Output the (X, Y) coordinate of the center of the cell containing the given text.  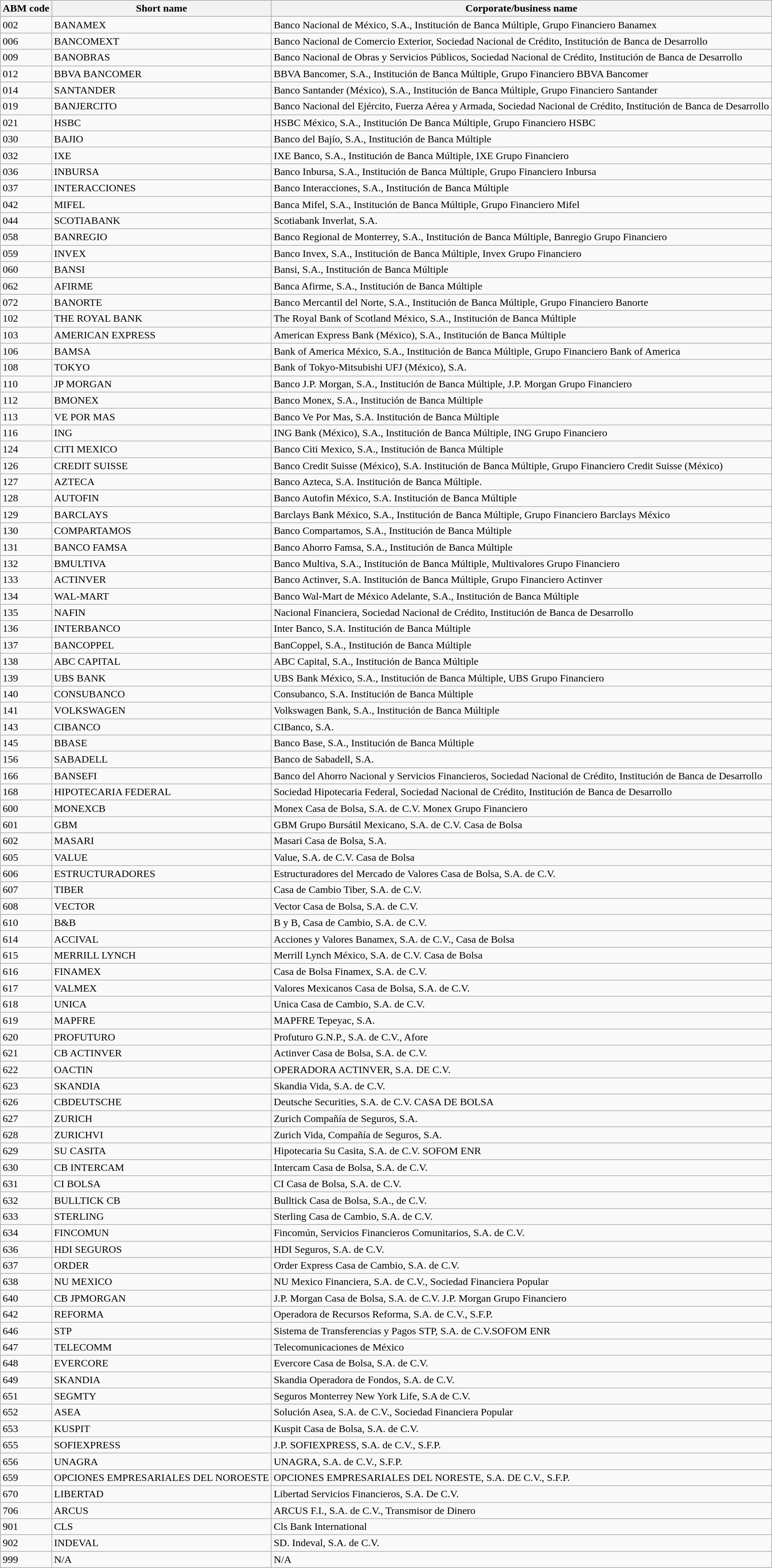
KUSPIT (161, 1429)
PROFUTURO (161, 1037)
IXE Banco, S.A., Institución de Banca Múltiple, IXE Grupo Financiero (522, 155)
CIBanco, S.A. (522, 727)
634 (26, 1233)
MIFEL (161, 205)
059 (26, 253)
BARCLAYS (161, 515)
Intercam Casa de Bolsa, S.A. de C.V. (522, 1167)
INVEX (161, 253)
Monex Casa de Bolsa, S.A. de C.V. Monex Grupo Financiero (522, 808)
138 (26, 661)
627 (26, 1119)
Nacional Financiera, Sociedad Nacional de Crédito, Institución de Banca de Desarrollo (522, 612)
Masari Casa de Bolsa, S.A. (522, 841)
Short name (161, 9)
SCOTIABANK (161, 221)
ABC Capital, S.A., Institución de Banca Múltiple (522, 661)
623 (26, 1086)
628 (26, 1135)
Evercore Casa de Bolsa, S.A. de C.V. (522, 1363)
Cls Bank International (522, 1527)
Deutsche Securities, S.A. de C.V. CASA DE BOLSA (522, 1102)
J.P. SOFIEXPRESS, S.A. de C.V., S.F.P. (522, 1445)
Banco Multiva, S.A., Institución de Banca Múltiple, Multivalores Grupo Financiero (522, 564)
TELECOMM (161, 1347)
SABADELL (161, 760)
Banco de Sabadell, S.A. (522, 760)
SU CASITA (161, 1151)
600 (26, 808)
INDEVAL (161, 1543)
Skandia Vida, S.A. de C.V. (522, 1086)
CREDIT SUISSE (161, 465)
ACCIVAL (161, 939)
NU MEXICO (161, 1282)
009 (26, 57)
EVERCORE (161, 1363)
999 (26, 1559)
Hipotecaria Su Casita, S.A. de C.V. SOFOM ENR (522, 1151)
108 (26, 368)
Banco Ve Por Mas, S.A. Institución de Banca Múltiple (522, 416)
VECTOR (161, 906)
Profuturo G.N.P., S.A. de C.V., Afore (522, 1037)
MERRILL LYNCH (161, 955)
060 (26, 270)
131 (26, 547)
143 (26, 727)
UBS BANK (161, 678)
BBVA Bancomer, S.A., Institución de Banca Múltiple, Grupo Financiero BBVA Bancomer (522, 74)
642 (26, 1315)
607 (26, 890)
706 (26, 1510)
CB JPMORGAN (161, 1298)
610 (26, 923)
640 (26, 1298)
REFORMA (161, 1315)
126 (26, 465)
GBM Grupo Bursátil Mexicano, S.A. de C.V. Casa de Bolsa (522, 825)
BULLTICK CB (161, 1200)
Banco Credit Suisse (México), S.A. Institución de Banca Múltiple, Grupo Financiero Credit Suisse (México) (522, 465)
621 (26, 1053)
Bulltick Casa de Bolsa, S.A., de C.V. (522, 1200)
OPCIONES EMPRESARIALES DEL NORESTE, S.A. DE C.V., S.F.P. (522, 1478)
MASARI (161, 841)
Banco Regional de Monterrey, S.A., Institución de Banca Múltiple, Banregio Grupo Financiero (522, 237)
631 (26, 1184)
OPCIONES EMPRESARIALES DEL NOROESTE (161, 1478)
ZURICHVI (161, 1135)
629 (26, 1151)
127 (26, 482)
649 (26, 1380)
Banco Santander (México), S.A., Institución de Banca Múltiple, Grupo Financiero Santander (522, 90)
618 (26, 1004)
Value, S.A. de C.V. Casa de Bolsa (522, 857)
032 (26, 155)
BanCoppel, S.A., Institución de Banca Múltiple (522, 645)
Banco Nacional del Ejército, Fuerza Aérea y Armada, Sociedad Nacional de Crédito, Institución de Banca de Desarrollo (522, 106)
021 (26, 123)
656 (26, 1461)
Banco del Ahorro Nacional y Servicios Financieros, Sociedad Nacional de Crédito, Institución de Banca de Desarrollo (522, 776)
J.P. Morgan Casa de Bolsa, S.A. de C.V. J.P. Morgan Grupo Financiero (522, 1298)
128 (26, 498)
Telecomunicaciones de México (522, 1347)
Banco Ahorro Famsa, S.A., Institución de Banca Múltiple (522, 547)
CIBANCO (161, 727)
Banco Compartamos, S.A., Institución de Banca Múltiple (522, 531)
BMULTIVA (161, 564)
UNICA (161, 1004)
ARCUS F.I., S.A. de C.V., Transmisor de Dinero (522, 1510)
Banco del Bajío, S.A., Institución de Banca Múltiple (522, 139)
UBS Bank México, S.A., Institución de Banca Múltiple, UBS Grupo Financiero (522, 678)
INBURSA (161, 172)
062 (26, 286)
COMPARTAMOS (161, 531)
OPERADORA ACTINVER, S.A. DE C.V. (522, 1070)
Banco Invex, S.A., Institución de Banca Múltiple, Invex Grupo Financiero (522, 253)
002 (26, 25)
902 (26, 1543)
606 (26, 874)
Sistema de Transferencias y Pagos STP, S.A. de C.V.SOFOM ENR (522, 1331)
Banco Mercantil del Norte, S.A., Institución de Banca Múltiple, Grupo Financiero Banorte (522, 302)
145 (26, 743)
637 (26, 1266)
626 (26, 1102)
651 (26, 1396)
Estructuradores del Mercado de Valores Casa de Bolsa, S.A. de C.V. (522, 874)
Banco Base, S.A., Institución de Banca Múltiple (522, 743)
135 (26, 612)
168 (26, 792)
Fincomún, Servicios Financieros Comunitarios, S.A. de C.V. (522, 1233)
CBDEUTSCHE (161, 1102)
139 (26, 678)
652 (26, 1412)
Sociedad Hipotecaria Federal, Sociedad Nacional de Crédito, Institución de Banca de Desarrollo (522, 792)
BBVA BANCOMER (161, 74)
UNAGRA, S.A. de C.V., S.F.P. (522, 1461)
HDI Seguros, S.A. de C.V. (522, 1249)
American Express Bank (México), S.A., Institución de Banca Múltiple (522, 335)
ESTRUCTURADORES (161, 874)
646 (26, 1331)
042 (26, 205)
ZURICH (161, 1119)
FINAMEX (161, 971)
THE ROYAL BANK (161, 319)
HSBC México, S.A., Institución De Banca Múltiple, Grupo Financiero HSBC (522, 123)
Order Express Casa de Cambio, S.A. de C.V. (522, 1266)
620 (26, 1037)
BMONEX (161, 400)
Scotiabank Inverlat, S.A. (522, 221)
NAFIN (161, 612)
BAJIO (161, 139)
Solución Asea, S.A. de C.V., Sociedad Financiera Popular (522, 1412)
BANSEFI (161, 776)
112 (26, 400)
BANAMEX (161, 25)
Banco Azteca, S.A. Institución de Banca Múltiple. (522, 482)
ING Bank (México), S.A., Institución de Banca Múltiple, ING Grupo Financiero (522, 433)
VALUE (161, 857)
BAMSA (161, 351)
MAPFRE Tepeyac, S.A. (522, 1021)
Banco Wal-Mart de México Adelante, S.A., Institución de Banca Múltiple (522, 596)
SEGMTY (161, 1396)
CI BOLSA (161, 1184)
CITI MEXICO (161, 449)
Zurich Compañía de Seguros, S.A. (522, 1119)
116 (26, 433)
638 (26, 1282)
The Royal Bank of Scotland México, S.A., Institución de Banca Múltiple (522, 319)
Zurich Vida, Compañía de Seguros, S.A. (522, 1135)
670 (26, 1494)
Consubanco, S.A. Institución de Banca Múltiple (522, 694)
Bank of America México, S.A., Institución de Banca Múltiple, Grupo Financiero Bank of America (522, 351)
SOFIEXPRESS (161, 1445)
STP (161, 1331)
Merrill Lynch México, S.A. de C.V. Casa de Bolsa (522, 955)
106 (26, 351)
BANREGIO (161, 237)
617 (26, 988)
Unica Casa de Cambio, S.A. de C.V. (522, 1004)
653 (26, 1429)
HDI SEGUROS (161, 1249)
Casa de Cambio Tiber, S.A. de C.V. (522, 890)
HSBC (161, 123)
BBASE (161, 743)
901 (26, 1527)
Banco Citi Mexico, S.A., Institución de Banca Múltiple (522, 449)
ACTINVER (161, 580)
072 (26, 302)
647 (26, 1347)
AFIRME (161, 286)
CB INTERCAM (161, 1167)
MONEXCB (161, 808)
BANORTE (161, 302)
132 (26, 564)
Bank of Tokyo-Mitsubishi UFJ (México), S.A. (522, 368)
137 (26, 645)
616 (26, 971)
VALMEX (161, 988)
Banco Nacional de Obras y Servicios Públicos, Sociedad Nacional de Crédito, Institución de Banca de Desarrollo (522, 57)
Kuspit Casa de Bolsa, S.A. de C.V. (522, 1429)
GBM (161, 825)
ABC CAPITAL (161, 661)
129 (26, 515)
ABM code (26, 9)
ASEA (161, 1412)
140 (26, 694)
IXE (161, 155)
030 (26, 139)
WAL-MART (161, 596)
Banco Interacciones, S.A., Institución de Banca Múltiple (522, 188)
Barclays Bank México, S.A., Institución de Banca Múltiple, Grupo Financiero Barclays México (522, 515)
Libertad Servicios Financieros, S.A. De C.V. (522, 1494)
Banco Nacional de Comercio Exterior, Sociedad Nacional de Crédito, Institución de Banca de Desarrollo (522, 41)
B y B, Casa de Cambio, S.A. de C.V. (522, 923)
Actinver Casa de Bolsa, S.A. de C.V. (522, 1053)
VE POR MAS (161, 416)
CI Casa de Bolsa, S.A. de C.V. (522, 1184)
ING (161, 433)
BANCOMEXT (161, 41)
BANSI (161, 270)
602 (26, 841)
Banco Nacional de México, S.A., Institución de Banca Múltiple, Grupo Financiero Banamex (522, 25)
636 (26, 1249)
MAPFRE (161, 1021)
BANCOPPEL (161, 645)
HIPOTECARIA FEDERAL (161, 792)
Operadora de Recursos Reforma, S.A. de C.V., S.F.P. (522, 1315)
FINCOMUN (161, 1233)
Bansi, S.A., Institución de Banca Múltiple (522, 270)
ARCUS (161, 1510)
103 (26, 335)
124 (26, 449)
Banco Autofin México, S.A. Institución de Banca Múltiple (522, 498)
659 (26, 1478)
SD. Indeval, S.A. de C.V. (522, 1543)
632 (26, 1200)
130 (26, 531)
134 (26, 596)
036 (26, 172)
136 (26, 629)
605 (26, 857)
058 (26, 237)
Acciones y Valores Banamex, S.A. de C.V., Casa de Bolsa (522, 939)
B&B (161, 923)
614 (26, 939)
BANCO FAMSA (161, 547)
SANTANDER (161, 90)
AUTOFIN (161, 498)
ORDER (161, 1266)
110 (26, 384)
Seguros Monterrey New York Life, S.A de C.V. (522, 1396)
Banco Inbursa, S.A., Institución de Banca Múltiple, Grupo Financiero Inbursa (522, 172)
037 (26, 188)
Corporate/business name (522, 9)
141 (26, 710)
156 (26, 760)
BANOBRAS (161, 57)
LIBERTAD (161, 1494)
014 (26, 90)
Inter Banco, S.A. Institución de Banca Múltiple (522, 629)
044 (26, 221)
CONSUBANCO (161, 694)
633 (26, 1216)
Volkswagen Bank, S.A., Institución de Banca Múltiple (522, 710)
608 (26, 906)
019 (26, 106)
630 (26, 1167)
601 (26, 825)
Banco Monex, S.A., Institución de Banca Múltiple (522, 400)
622 (26, 1070)
OACTIN (161, 1070)
006 (26, 41)
648 (26, 1363)
615 (26, 955)
INTERACCIONES (161, 188)
JP MORGAN (161, 384)
Banco J.P. Morgan, S.A., Institución de Banca Múltiple, J.P. Morgan Grupo Financiero (522, 384)
AMERICAN EXPRESS (161, 335)
166 (26, 776)
619 (26, 1021)
UNAGRA (161, 1461)
Sterling Casa de Cambio, S.A. de C.V. (522, 1216)
Skandia Operadora de Fondos, S.A. de C.V. (522, 1380)
BANJERCITO (161, 106)
NU Mexico Financiera, S.A. de C.V., Sociedad Financiera Popular (522, 1282)
Casa de Bolsa Finamex, S.A. de C.V. (522, 971)
VOLKSWAGEN (161, 710)
Banca Afirme, S.A., Institución de Banca Múltiple (522, 286)
CLS (161, 1527)
Vector Casa de Bolsa, S.A. de C.V. (522, 906)
STERLING (161, 1216)
CB ACTINVER (161, 1053)
INTERBANCO (161, 629)
012 (26, 74)
Valores Mexicanos Casa de Bolsa, S.A. de C.V. (522, 988)
655 (26, 1445)
133 (26, 580)
102 (26, 319)
TOKYO (161, 368)
AZTECA (161, 482)
113 (26, 416)
Banca Mifel, S.A., Institución de Banca Múltiple, Grupo Financiero Mifel (522, 205)
Banco Actinver, S.A. Institución de Banca Múltiple, Grupo Financiero Actinver (522, 580)
TIBER (161, 890)
